Return the (x, y) coordinate for the center point of the cell that contains the specified text.  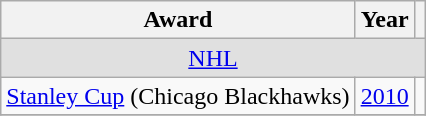
Year (384, 20)
Award (178, 20)
Stanley Cup (Chicago Blackhawks) (178, 96)
2010 (384, 96)
NHL (213, 58)
